Pinpoint the cell where the given text exists, returning its (X, Y) midpoint coordinate. 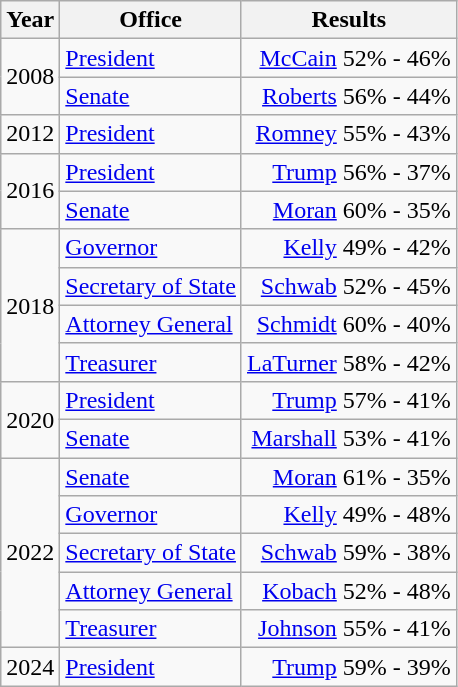
Marshall 53% - 41% (348, 438)
Johnson 55% - 41% (348, 629)
Trump 56% - 37% (348, 172)
Trump 59% - 39% (348, 667)
2024 (30, 667)
Schwab 52% - 45% (348, 286)
2008 (30, 77)
Year (30, 20)
LaTurner 58% - 42% (348, 362)
Romney 55% - 43% (348, 134)
2012 (30, 134)
2022 (30, 553)
McCain 52% - 46% (348, 58)
Moran 60% - 35% (348, 210)
Kelly 49% - 48% (348, 515)
2020 (30, 419)
Results (348, 20)
2018 (30, 305)
Schmidt 60% - 40% (348, 324)
Schwab 59% - 38% (348, 553)
Moran 61% - 35% (348, 477)
Office (151, 20)
Trump 57% - 41% (348, 400)
Kobach 52% - 48% (348, 591)
2016 (30, 191)
Kelly 49% - 42% (348, 248)
Roberts 56% - 44% (348, 96)
